Detect which cell encompasses the target text, then output its (x, y) center coordinate. 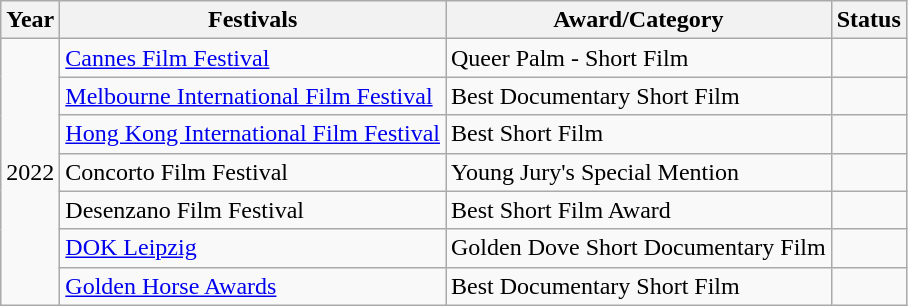
Golden Horse Awards (253, 286)
Melbourne International Film Festival (253, 96)
Status (868, 20)
Hong Kong International Film Festival (253, 134)
DOK Leipzig (253, 248)
Golden Dove Short Documentary Film (639, 248)
Concorto Film Festival (253, 172)
Young Jury's Special Mention (639, 172)
Best Short Film Award (639, 210)
Award/Category (639, 20)
Desenzano Film Festival (253, 210)
Best Short Film (639, 134)
Cannes Film Festival (253, 58)
Queer Palm - Short Film (639, 58)
Year (30, 20)
2022 (30, 172)
Festivals (253, 20)
